Locate the cell with the specified text and output its (x, y) center coordinate. 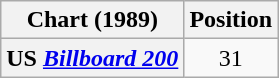
Position (231, 20)
31 (231, 58)
US Billboard 200 (92, 58)
Chart (1989) (92, 20)
